Detect which cell encompasses the target text, then output its (x, y) center coordinate. 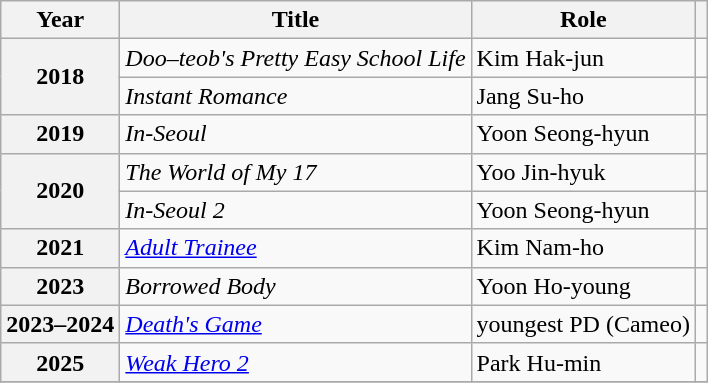
2023 (60, 286)
Park Hu-min (583, 362)
Year (60, 20)
In-Seoul (296, 134)
Borrowed Body (296, 286)
Weak Hero 2 (296, 362)
2023–2024 (60, 324)
Instant Romance (296, 96)
Jang Su-ho (583, 96)
youngest PD (Cameo) (583, 324)
2019 (60, 134)
Death's Game (296, 324)
2021 (60, 248)
2018 (60, 77)
Kim Nam-ho (583, 248)
The World of My 17 (296, 172)
Kim Hak-jun (583, 58)
In-Seoul 2 (296, 210)
Adult Trainee (296, 248)
2020 (60, 191)
Doo–teob's Pretty Easy School Life (296, 58)
2025 (60, 362)
Yoo Jin-hyuk (583, 172)
Title (296, 20)
Yoon Ho-young (583, 286)
Role (583, 20)
